Provide the [X, Y] coordinate of the cell's center where the given text is located.  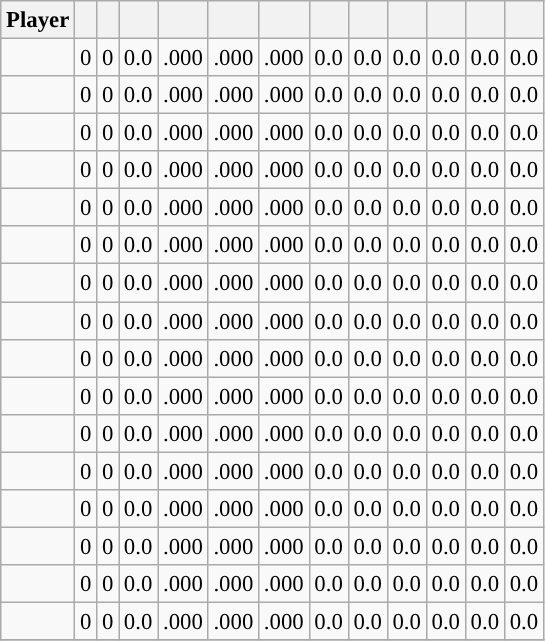
Player [38, 20]
